Locate the cell with the specified text and output its [x, y] center coordinate. 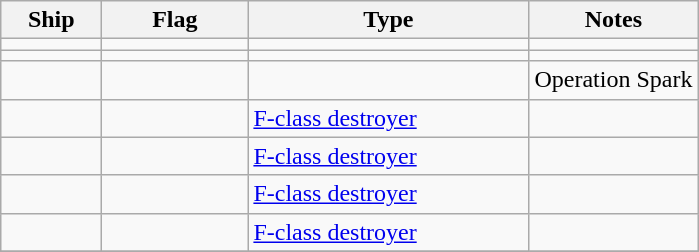
Ship [52, 20]
Operation Spark [614, 80]
Type [388, 20]
Notes [614, 20]
Flag [175, 20]
